From the cell containing the given text, extract its center point as [x, y] coordinate. 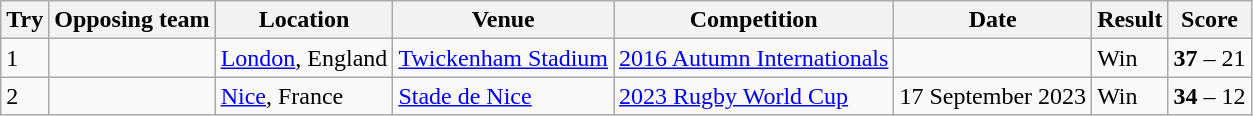
London, England [304, 58]
Competition [754, 20]
Location [304, 20]
Score [1210, 20]
Stade de Nice [504, 96]
Twickenham Stadium [504, 58]
Date [993, 20]
Result [1130, 20]
Try [25, 20]
34 – 12 [1210, 96]
2023 Rugby World Cup [754, 96]
Venue [504, 20]
2016 Autumn Internationals [754, 58]
Nice, France [304, 96]
2 [25, 96]
Opposing team [132, 20]
37 – 21 [1210, 58]
1 [25, 58]
17 September 2023 [993, 96]
